Identify which cell holds the provided text, then report its (x, y) central coordinate. 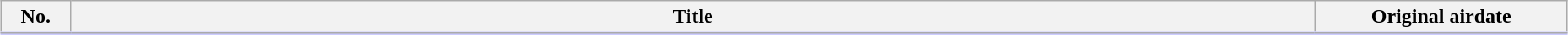
Original airdate (1441, 17)
No. (35, 17)
Title (693, 17)
